Search for the cell housing the specified text and yield its [X, Y] center coordinate. 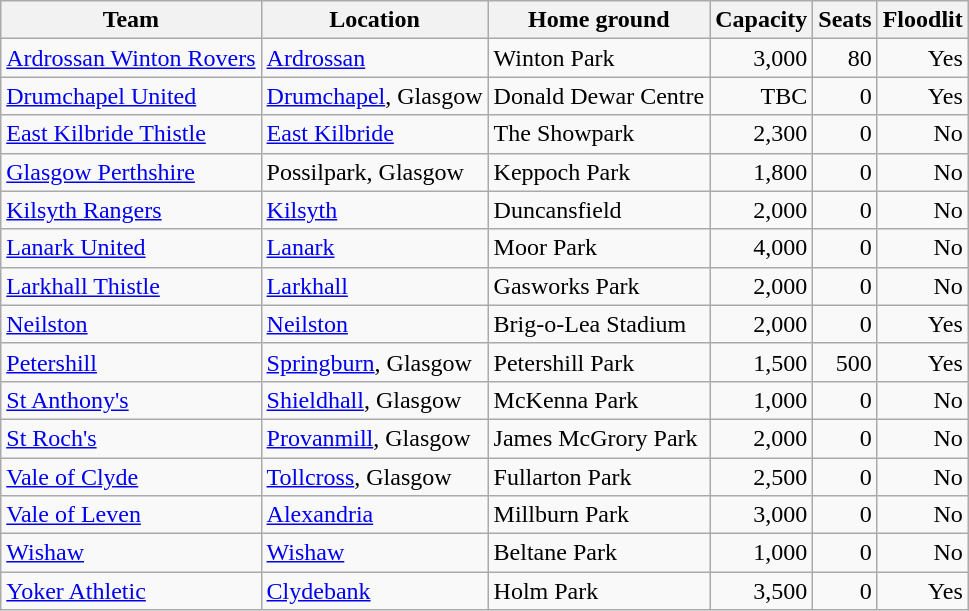
2,500 [762, 477]
Seats [845, 20]
Tollcross, Glasgow [374, 477]
The Showpark [599, 134]
Shieldhall, Glasgow [374, 400]
Provanmill, Glasgow [374, 438]
Team [131, 20]
St Anthony's [131, 400]
Lanark United [131, 248]
Millburn Park [599, 515]
80 [845, 58]
Kilsyth [374, 210]
Donald Dewar Centre [599, 96]
Winton Park [599, 58]
East Kilbride [374, 134]
Floodlit [922, 20]
Brig-o-Lea Stadium [599, 324]
Location [374, 20]
3,500 [762, 591]
Lanark [374, 248]
Petershill Park [599, 362]
500 [845, 362]
Springburn, Glasgow [374, 362]
Ardrossan [374, 58]
4,000 [762, 248]
St Roch's [131, 438]
Drumchapel, Glasgow [374, 96]
Home ground [599, 20]
Holm Park [599, 591]
Glasgow Perthshire [131, 172]
TBC [762, 96]
Capacity [762, 20]
Kilsyth Rangers [131, 210]
Duncansfield [599, 210]
Vale of Clyde [131, 477]
Alexandria [374, 515]
Gasworks Park [599, 286]
Moor Park [599, 248]
Possilpark, Glasgow [374, 172]
Fullarton Park [599, 477]
Larkhall [374, 286]
Beltane Park [599, 553]
1,500 [762, 362]
James McGrory Park [599, 438]
Clydebank [374, 591]
1,800 [762, 172]
East Kilbride Thistle [131, 134]
Ardrossan Winton Rovers [131, 58]
Vale of Leven [131, 515]
2,300 [762, 134]
Larkhall Thistle [131, 286]
Yoker Athletic [131, 591]
Drumchapel United [131, 96]
Petershill [131, 362]
Keppoch Park [599, 172]
McKenna Park [599, 400]
